Identify which cell holds the provided text, then report its [x, y] central coordinate. 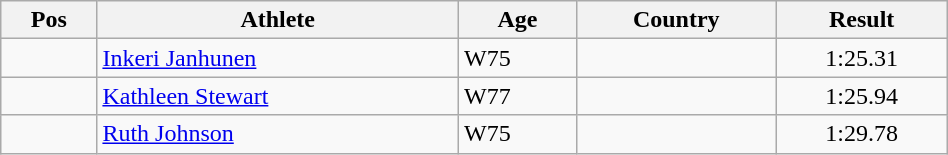
1:25.31 [862, 58]
Pos [49, 20]
Ruth Johnson [278, 134]
Result [862, 20]
1:25.94 [862, 96]
Age [518, 20]
Inkeri Janhunen [278, 58]
W77 [518, 96]
Kathleen Stewart [278, 96]
Athlete [278, 20]
1:29.78 [862, 134]
Country [676, 20]
